From the cell containing the given text, extract its center point as (x, y) coordinate. 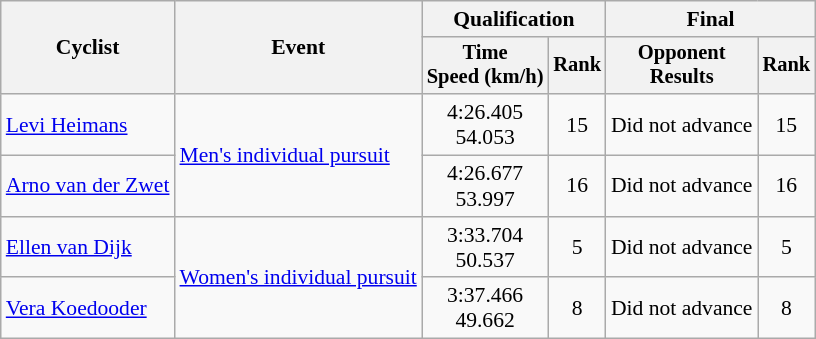
Qualification (514, 19)
Final (710, 19)
3:33.70450.537 (486, 248)
4:26.40554.053 (486, 124)
Levi Heimans (88, 124)
Cyclist (88, 48)
Vera Koedooder (88, 308)
4:26.67753.997 (486, 186)
Event (298, 48)
Arno van der Zwet (88, 186)
3:37.46649.662 (486, 308)
Women's individual pursuit (298, 278)
OpponentResults (682, 66)
Men's individual pursuit (298, 155)
TimeSpeed (km/h) (486, 66)
Ellen van Dijk (88, 248)
